Determine the [X, Y] coordinate at the center of the cell enclosing the given text.  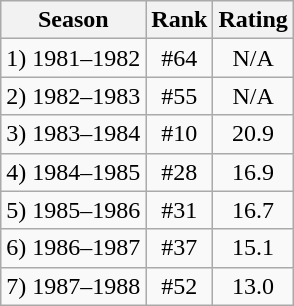
#28 [180, 172]
20.9 [253, 134]
#64 [180, 58]
2) 1982–1983 [74, 96]
Rank [180, 20]
7) 1987–1988 [74, 286]
Rating [253, 20]
#55 [180, 96]
4) 1984–1985 [74, 172]
#37 [180, 248]
15.1 [253, 248]
16.9 [253, 172]
6) 1986–1987 [74, 248]
#10 [180, 134]
#31 [180, 210]
1) 1981–1982 [74, 58]
5) 1985–1986 [74, 210]
#52 [180, 286]
Season [74, 20]
16.7 [253, 210]
3) 1983–1984 [74, 134]
13.0 [253, 286]
